Output the (X, Y) coordinate of the center of the cell containing the given text.  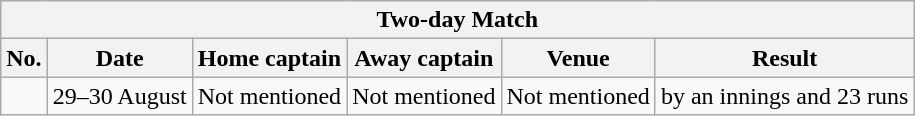
Home captain (269, 58)
Result (784, 58)
No. (24, 58)
Venue (578, 58)
29–30 August (120, 96)
Away captain (424, 58)
by an innings and 23 runs (784, 96)
Date (120, 58)
Two-day Match (458, 20)
